Detect which cell encompasses the target text, then output its [X, Y] center coordinate. 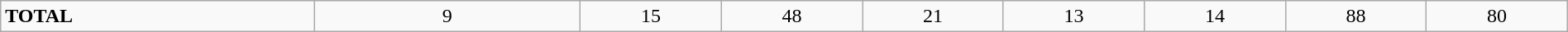
9 [447, 16]
21 [933, 16]
14 [1215, 16]
88 [1355, 16]
TOTAL [157, 16]
48 [791, 16]
13 [1073, 16]
15 [651, 16]
80 [1497, 16]
